Return (x, y) of the center of cell containing provided text 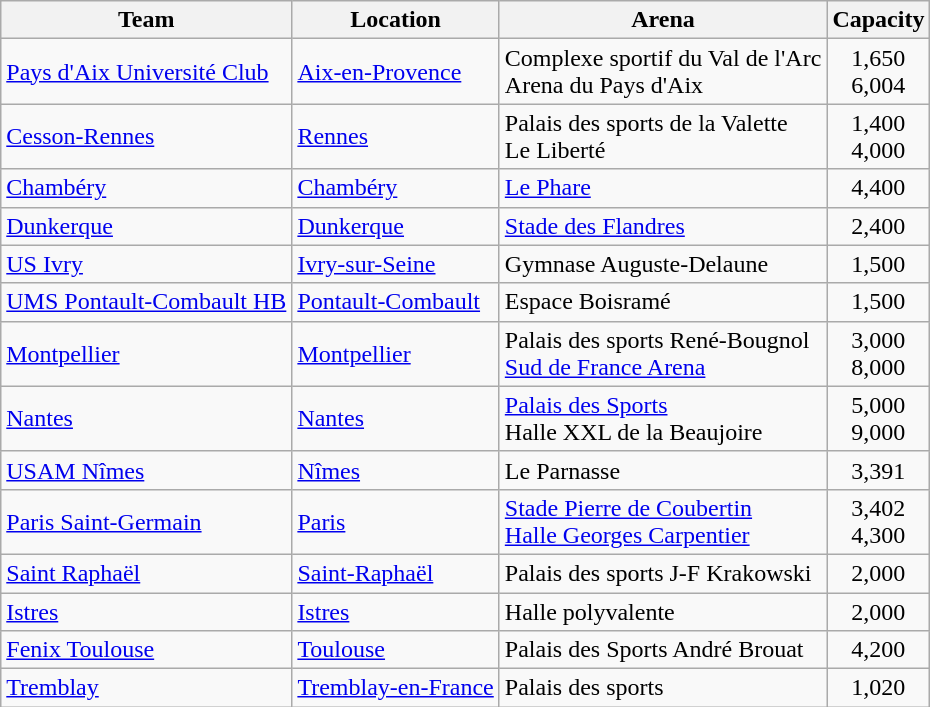
Paris (396, 522)
Palais des sports René-BougnolSud de France Arena (663, 354)
Ivry-sur-Seine (396, 264)
4,200 (878, 650)
Halle polyvalente (663, 611)
Rennes (396, 136)
Stade des Flandres (663, 226)
Palais des sports de la ValetteLe Liberté (663, 136)
1,400 4,000 (878, 136)
Complexe sportif du Val de l'ArcArena du Pays d'Aix (663, 72)
Aix-en-Provence (396, 72)
Le Parnasse (663, 470)
Paris Saint-Germain (146, 522)
Cesson-Rennes (146, 136)
Saint-Raphaël (396, 573)
2,400 (878, 226)
Location (396, 20)
Gymnase Auguste-Delaune (663, 264)
Espace Boisramé (663, 302)
Toulouse (396, 650)
Fenix Toulouse (146, 650)
5,000 9,000 (878, 418)
Capacity (878, 20)
Saint Raphaël (146, 573)
Palais des sports J-F Krakowski (663, 573)
Palais des Sports André Brouat (663, 650)
4,400 (878, 188)
1,020 (878, 688)
Tremblay-en-France (396, 688)
Team (146, 20)
3,402 4,300 (878, 522)
3,000 8,000 (878, 354)
Stade Pierre de CoubertinHalle Georges Carpentier (663, 522)
UMS Pontault-Combault HB (146, 302)
Palais des sports (663, 688)
USAM Nîmes (146, 470)
Palais des SportsHalle XXL de la Beaujoire (663, 418)
3,391 (878, 470)
Pays d'Aix Université Club (146, 72)
Tremblay (146, 688)
Nîmes (396, 470)
Pontault-Combault (396, 302)
Le Phare (663, 188)
1,6506,004 (878, 72)
US Ivry (146, 264)
Arena (663, 20)
